Find where the given text appears and provide that cell's center as [X, Y] coordinate. 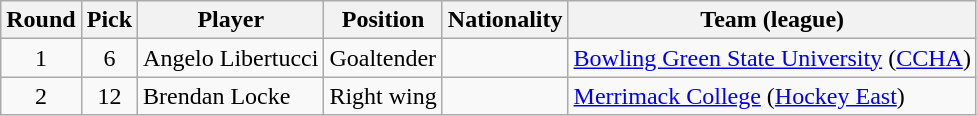
Nationality [505, 20]
Player [231, 20]
Goaltender [383, 58]
Pick [109, 20]
Brendan Locke [231, 96]
12 [109, 96]
Angelo Libertucci [231, 58]
6 [109, 58]
1 [41, 58]
Bowling Green State University (CCHA) [772, 58]
Right wing [383, 96]
Round [41, 20]
2 [41, 96]
Position [383, 20]
Merrimack College (Hockey East) [772, 96]
Team (league) [772, 20]
